Locate the cell with the specified text and output its [X, Y] center coordinate. 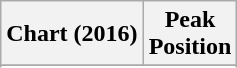
Chart (2016) [72, 34]
PeakPosition [190, 34]
